Find where the given text appears and provide that cell's center as [x, y] coordinate. 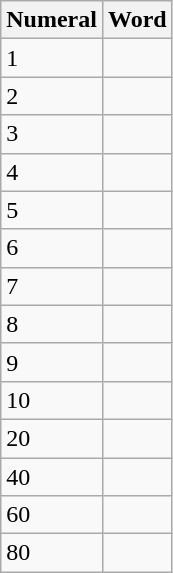
5 [52, 210]
4 [52, 172]
80 [52, 553]
3 [52, 134]
6 [52, 248]
Word [137, 20]
1 [52, 58]
40 [52, 477]
8 [52, 324]
7 [52, 286]
10 [52, 400]
9 [52, 362]
20 [52, 438]
60 [52, 515]
Numeral [52, 20]
2 [52, 96]
